Return the (X, Y) coordinate for the center point of the cell that contains the specified text.  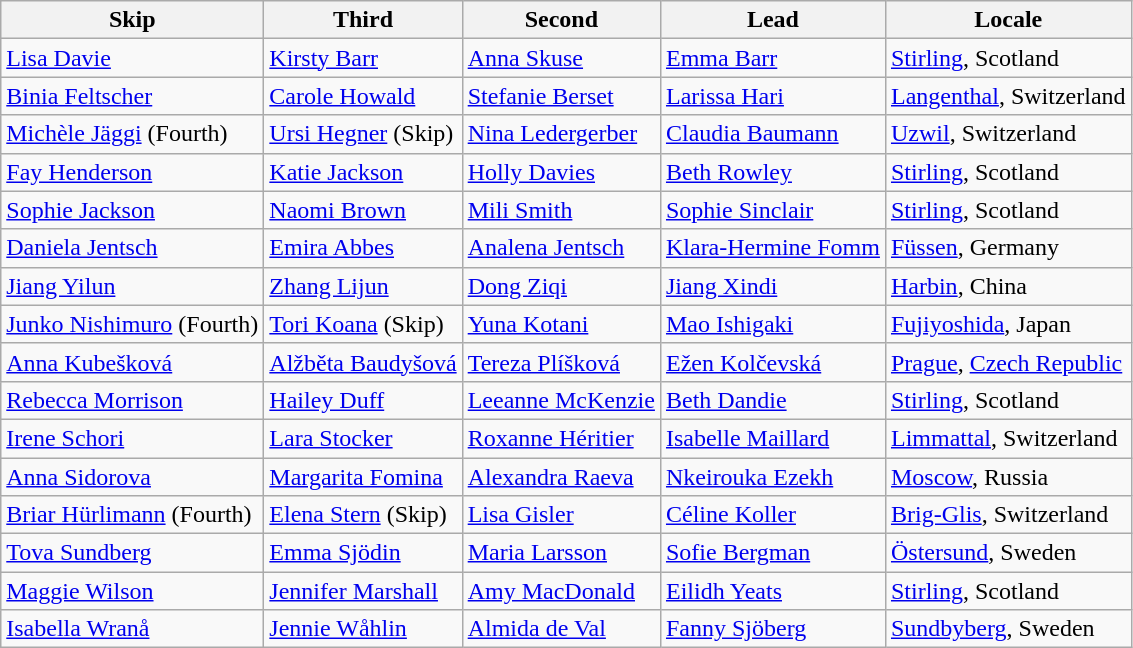
Isabelle Maillard (772, 438)
Tereza Plíšková (561, 362)
Binia Feltscher (132, 96)
Kirsty Barr (363, 58)
Lead (772, 20)
Carole Howald (363, 96)
Fanny Sjöberg (772, 629)
Beth Dandie (772, 400)
Fujiyoshida, Japan (1008, 324)
Skip (132, 20)
Limmattal, Switzerland (1008, 438)
Brig-Glis, Switzerland (1008, 515)
Lisa Gisler (561, 515)
Jiang Yilun (132, 286)
Roxanne Héritier (561, 438)
Céline Koller (772, 515)
Nkeirouka Ezekh (772, 477)
Yuna Kotani (561, 324)
Prague, Czech Republic (1008, 362)
Jennifer Marshall (363, 591)
Analena Jentsch (561, 248)
Emma Sjödin (363, 553)
Elena Stern (Skip) (363, 515)
Füssen, Germany (1008, 248)
Katie Jackson (363, 172)
Rebecca Morrison (132, 400)
Stefanie Berset (561, 96)
Daniela Jentsch (132, 248)
Fay Henderson (132, 172)
Moscow, Russia (1008, 477)
Naomi Brown (363, 210)
Almida de Val (561, 629)
Anna Skuse (561, 58)
Lara Stocker (363, 438)
Östersund, Sweden (1008, 553)
Tori Koana (Skip) (363, 324)
Eilidh Yeats (772, 591)
Anna Sidorova (132, 477)
Anna Kubešková (132, 362)
Amy MacDonald (561, 591)
Claudia Baumann (772, 134)
Klara-Hermine Fomm (772, 248)
Tova Sundberg (132, 553)
Sophie Jackson (132, 210)
Emma Barr (772, 58)
Ursi Hegner (Skip) (363, 134)
Dong Ziqi (561, 286)
Mili Smith (561, 210)
Jiang Xindi (772, 286)
Nina Ledergerber (561, 134)
Margarita Fomina (363, 477)
Maggie Wilson (132, 591)
Leeanne McKenzie (561, 400)
Sophie Sinclair (772, 210)
Uzwil, Switzerland (1008, 134)
Locale (1008, 20)
Alžběta Baudyšová (363, 362)
Hailey Duff (363, 400)
Alexandra Raeva (561, 477)
Isabella Wranå (132, 629)
Ežen Kolčevská (772, 362)
Emira Abbes (363, 248)
Holly Davies (561, 172)
Larissa Hari (772, 96)
Jennie Wåhlin (363, 629)
Lisa Davie (132, 58)
Third (363, 20)
Mao Ishigaki (772, 324)
Zhang Lijun (363, 286)
Michèle Jäggi (Fourth) (132, 134)
Sofie Bergman (772, 553)
Harbin, China (1008, 286)
Beth Rowley (772, 172)
Junko Nishimuro (Fourth) (132, 324)
Second (561, 20)
Maria Larsson (561, 553)
Sundbyberg, Sweden (1008, 629)
Briar Hürlimann (Fourth) (132, 515)
Langenthal, Switzerland (1008, 96)
Irene Schori (132, 438)
